Return (X, Y) of the center of cell containing provided text 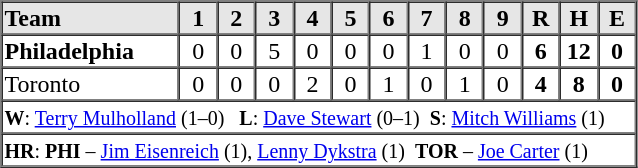
7 (427, 18)
9 (503, 18)
Toronto (91, 84)
Philadelphia (91, 50)
HR: PHI – Jim Eisenreich (1), Lenny Dykstra (1) TOR – Joe Carter (1) (319, 150)
H (579, 18)
3 (274, 18)
Team (91, 18)
R (541, 18)
E (617, 18)
12 (579, 50)
W: Terry Mulholland (1–0) L: Dave Stewart (0–1) S: Mitch Williams (1) (319, 116)
